Locate the cell with the specified text and output its [x, y] center coordinate. 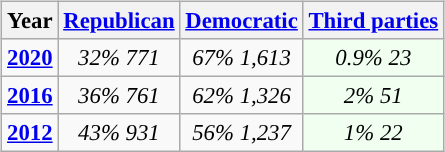
2020 [30, 58]
2% 51 [373, 96]
32% 771 [119, 58]
43% 931 [119, 133]
56% 1,237 [242, 133]
2016 [30, 96]
Democratic [242, 21]
Year [30, 21]
67% 1,613 [242, 58]
1% 22 [373, 133]
36% 761 [119, 96]
0.9% 23 [373, 58]
62% 1,326 [242, 96]
Republican [119, 21]
2012 [30, 133]
Third parties [373, 21]
